Detect which cell encompasses the target text, then output its [X, Y] center coordinate. 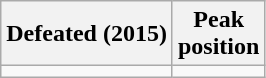
Peakposition [218, 34]
Defeated (2015) [87, 34]
